Locate the cell with the specified text and output its [X, Y] center coordinate. 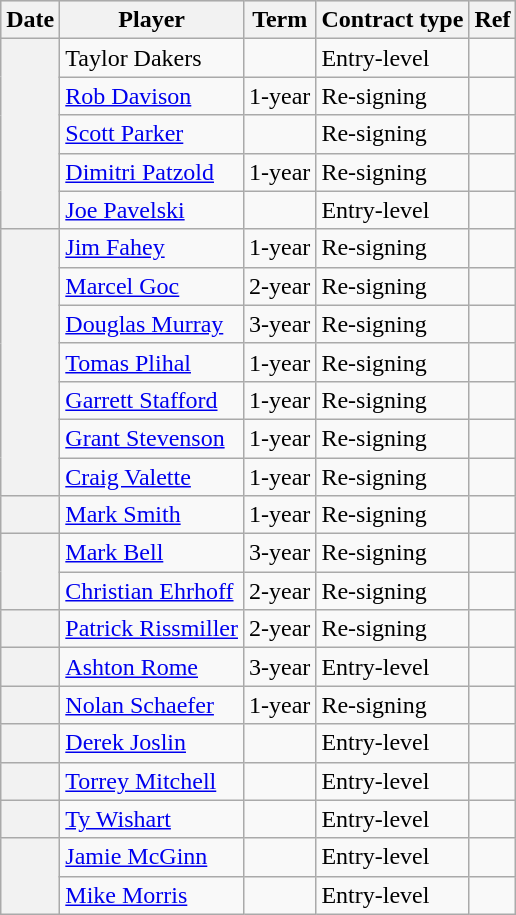
Derek Joslin [152, 743]
Douglas Murray [152, 324]
Scott Parker [152, 134]
Nolan Schaefer [152, 705]
Mike Morris [152, 895]
Torrey Mitchell [152, 781]
Jim Fahey [152, 248]
Mark Bell [152, 553]
Term [280, 20]
Marcel Goc [152, 286]
Player [152, 20]
Jamie McGinn [152, 857]
Dimitri Patzold [152, 172]
Joe Pavelski [152, 210]
Garrett Stafford [152, 400]
Rob Davison [152, 96]
Mark Smith [152, 515]
Ref [492, 20]
Patrick Rissmiller [152, 629]
Craig Valette [152, 477]
Ashton Rome [152, 667]
Tomas Plihal [152, 362]
Christian Ehrhoff [152, 591]
Grant Stevenson [152, 438]
Date [30, 20]
Ty Wishart [152, 819]
Contract type [392, 20]
Taylor Dakers [152, 58]
